Determine the [x, y] coordinate at the center of the cell enclosing the given text.  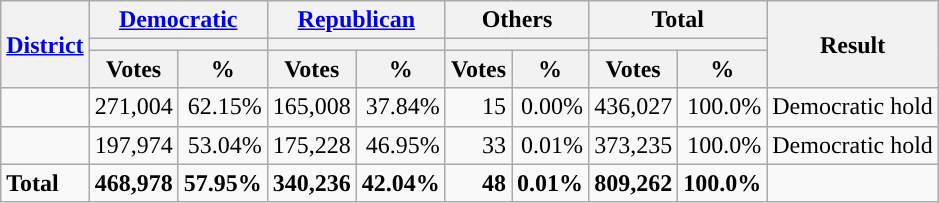
46.95% [400, 145]
0.00% [550, 107]
Democratic [178, 20]
197,974 [134, 145]
62.15% [222, 107]
15 [478, 107]
57.95% [222, 183]
271,004 [134, 107]
436,027 [634, 107]
33 [478, 145]
53.04% [222, 145]
340,236 [312, 183]
809,262 [634, 183]
165,008 [312, 107]
37.84% [400, 107]
District [45, 44]
Others [516, 20]
42.04% [400, 183]
Republican [356, 20]
48 [478, 183]
373,235 [634, 145]
175,228 [312, 145]
Result [853, 44]
468,978 [134, 183]
